Capture the cell that displays the provided text and extract its [X, Y] central coordinate. 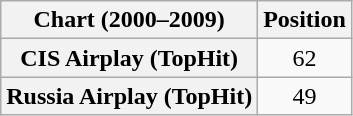
Russia Airplay (TopHit) [130, 96]
Chart (2000–2009) [130, 20]
CIS Airplay (TopHit) [130, 58]
Position [305, 20]
49 [305, 96]
62 [305, 58]
